Locate the cell with the specified text and output its (X, Y) center coordinate. 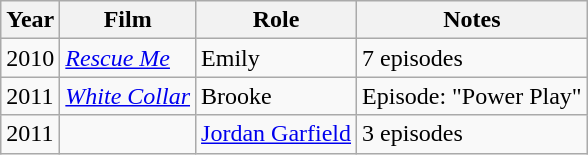
Emily (276, 58)
7 episodes (472, 58)
White Collar (128, 96)
Jordan Garfield (276, 134)
3 episodes (472, 134)
Year (30, 20)
Notes (472, 20)
Brooke (276, 96)
Rescue Me (128, 58)
Role (276, 20)
2010 (30, 58)
Episode: "Power Play" (472, 96)
Film (128, 20)
